From the cell containing the given text, extract its center point as [X, Y] coordinate. 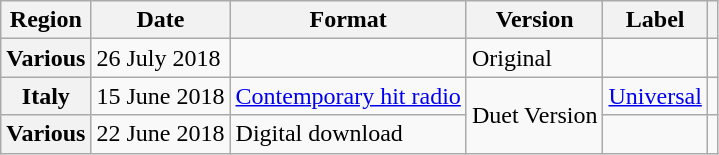
26 July 2018 [160, 58]
Date [160, 20]
15 June 2018 [160, 96]
Label [655, 20]
Region [46, 20]
Contemporary hit radio [348, 96]
Digital download [348, 134]
Italy [46, 96]
22 June 2018 [160, 134]
Universal [655, 96]
Version [534, 20]
Duet Version [534, 115]
Original [534, 58]
Format [348, 20]
